Provide the [X, Y] coordinate of the cell's center where the given text is located.  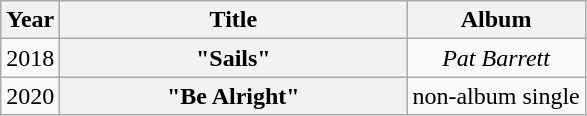
non-album single [496, 96]
"Sails" [234, 58]
Title [234, 20]
2018 [30, 58]
Year [30, 20]
2020 [30, 96]
"Be Alright" [234, 96]
Pat Barrett [496, 58]
Album [496, 20]
